Output the [x, y] coordinate of the center of the cell containing the given text.  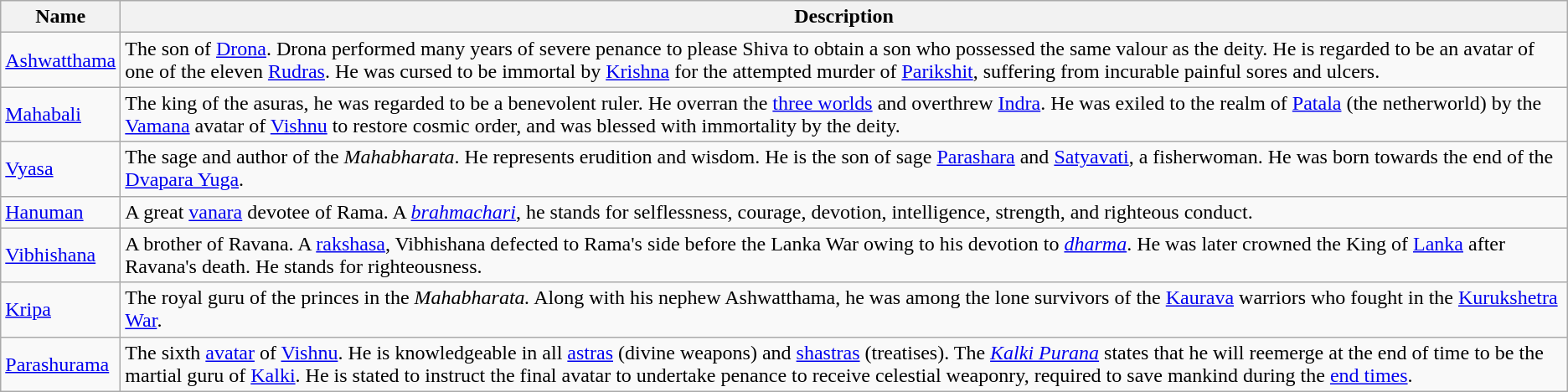
Vyasa [60, 169]
A great vanara devotee of Rama. A brahmachari, he stands for selflessness, courage, devotion, intelligence, strength, and righteous conduct. [844, 212]
Vibhishana [60, 255]
Ashwatthama [60, 60]
Description [844, 17]
Hanuman [60, 212]
Parashurama [60, 364]
Kripa [60, 310]
Mahabali [60, 114]
Name [60, 17]
